Locate the cell with the specified text and output its [x, y] center coordinate. 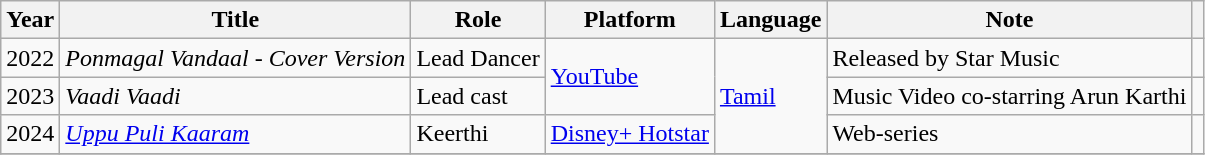
Music Video co-starring Arun Karthi [1010, 96]
Uppu Puli Kaaram [236, 134]
Language [770, 20]
2023 [30, 96]
Platform [630, 20]
Ponmagal Vandaal - Cover Version [236, 58]
Role [478, 20]
2022 [30, 58]
Lead Dancer [478, 58]
Disney+ Hotstar [630, 134]
Note [1010, 20]
Released by Star Music [1010, 58]
Web-series [1010, 134]
Tamil [770, 96]
2024 [30, 134]
Title [236, 20]
YouTube [630, 77]
Year [30, 20]
Vaadi Vaadi [236, 96]
Keerthi [478, 134]
Lead cast [478, 96]
